Provide the (x, y) coordinate of the cell's center where the given text is located.  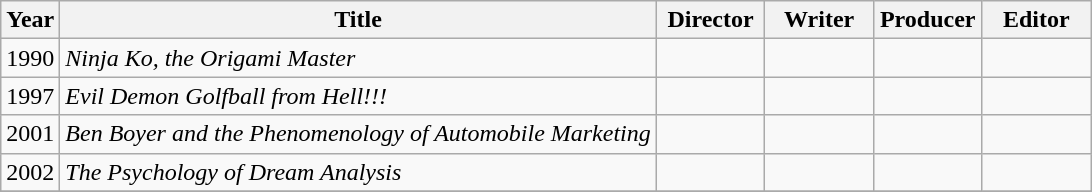
Ninja Ko, the Origami Master (358, 58)
Producer (928, 20)
2002 (30, 172)
Title (358, 20)
1997 (30, 96)
Ben Boyer and the Phenomenology of Automobile Marketing (358, 134)
Writer (820, 20)
Editor (1036, 20)
The Psychology of Dream Analysis (358, 172)
Evil Demon Golfball from Hell!!! (358, 96)
Year (30, 20)
1990 (30, 58)
2001 (30, 134)
Director (710, 20)
